From the cell containing the given text, extract its center point as [X, Y] coordinate. 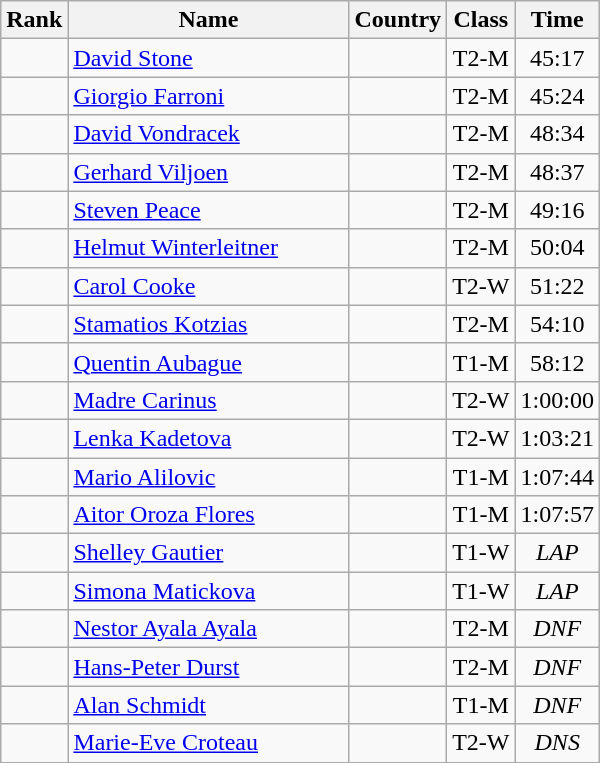
Stamatios Kotzias [208, 324]
Quentin Aubague [208, 362]
54:10 [557, 324]
48:37 [557, 172]
Rank [34, 20]
Class [481, 20]
DNS [557, 743]
49:16 [557, 210]
Mario Alilovic [208, 477]
Hans-Peter Durst [208, 667]
48:34 [557, 134]
1:07:57 [557, 515]
50:04 [557, 248]
1:00:00 [557, 400]
45:24 [557, 96]
Marie-Eve Croteau [208, 743]
Helmut Winterleitner [208, 248]
Madre Carinus [208, 400]
Country [398, 20]
51:22 [557, 286]
45:17 [557, 58]
Gerhard Viljoen [208, 172]
Name [208, 20]
1:03:21 [557, 438]
Giorgio Farroni [208, 96]
Alan Schmidt [208, 705]
Shelley Gautier [208, 553]
1:07:44 [557, 477]
Aitor Oroza Flores [208, 515]
Steven Peace [208, 210]
Simona Matickova [208, 591]
Lenka Kadetova [208, 438]
58:12 [557, 362]
David Stone [208, 58]
Time [557, 20]
Carol Cooke [208, 286]
Nestor Ayala Ayala [208, 629]
David Vondracek [208, 134]
